Capture the cell that displays the provided text and extract its (X, Y) central coordinate. 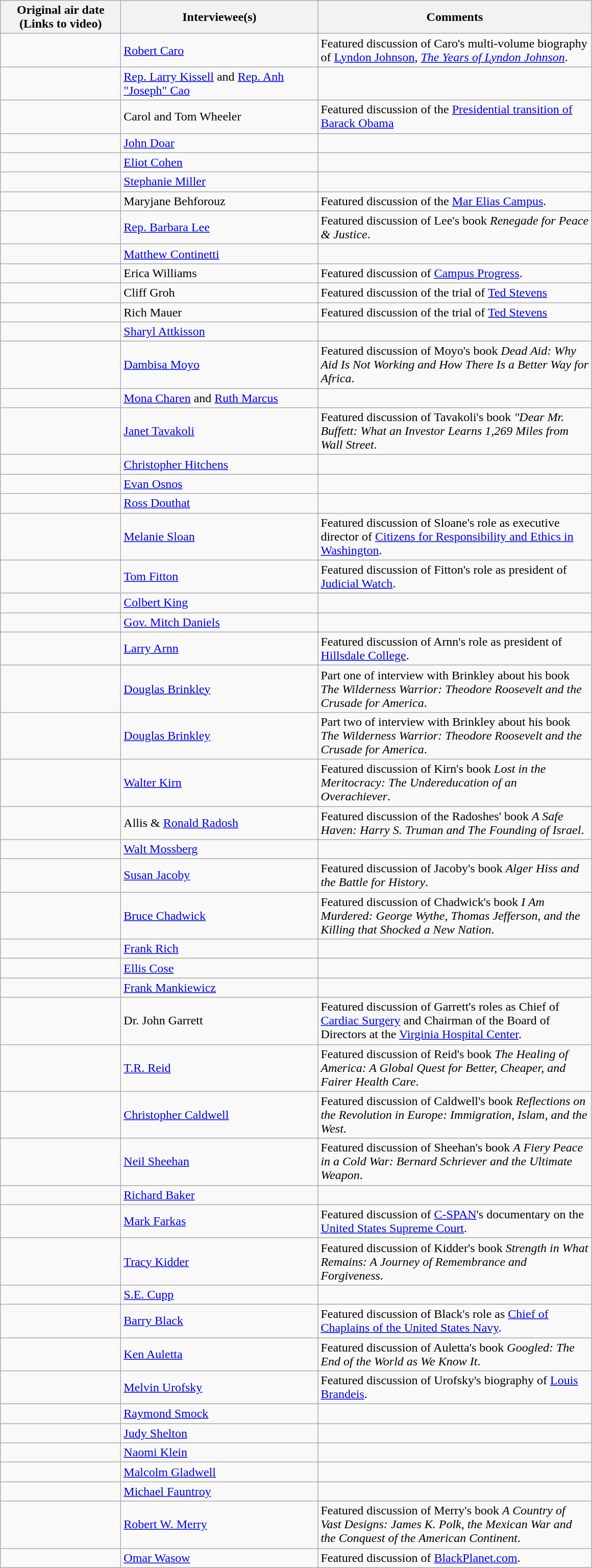
Featured discussion of Campus Progress. (455, 273)
Naomi Klein (219, 1453)
Richard Baker (219, 1195)
Gov. Mitch Daniels (219, 622)
Featured discussion of the Radoshes' book A Safe Haven: Harry S. Truman and The Founding of Israel. (455, 823)
Featured discussion of Moyo's book Dead Aid: Why Aid Is Not Working and How There Is a Better Way for Africa. (455, 365)
Colbert King (219, 603)
Original air date(Links to video) (61, 17)
Interviewee(s) (219, 17)
Featured discussion of Kidder's book Strength in What Remains: A Journey of Remembrance and Forgiveness. (455, 1261)
Featured discussion of C-SPAN's documentary on the United States Supreme Court. (455, 1221)
Featured discussion of Caro's multi-volume biography of Lyndon Johnson, The Years of Lyndon Johnson. (455, 50)
Rich Mauer (219, 312)
Featured discussion of Urofsky's biography of Louis Brandeis. (455, 1387)
Mark Farkas (219, 1221)
Featured discussion of Tavakoli's book "Dear Mr. Buffett: What an Investor Learns 1,269 Miles from Wall Street. (455, 431)
Malcolm Gladwell (219, 1472)
Erica Williams (219, 273)
Featured discussion of Caldwell's book Reflections on the Revolution in Europe: Immigration, Islam, and the West. (455, 1115)
Featured discussion of Merry's book A Country of Vast Designs: James K. Polk, the Mexican War and the Conquest of the American Continent. (455, 1525)
Rep. Barbara Lee (219, 228)
Michael Fauntroy (219, 1491)
Matthew Continetti (219, 254)
Featured discussion of Lee's book Renegade for Peace & Justice. (455, 228)
Evan Osnos (219, 484)
Walt Mossberg (219, 849)
John Doar (219, 143)
Bruce Chadwick (219, 916)
Christopher Caldwell (219, 1115)
Featured discussion of BlackPlanet.com. (455, 1558)
Featured discussion of Chadwick's book I Am Murdered: George Wythe, Thomas Jefferson, and the Killing that Shocked a New Nation. (455, 916)
Tracy Kidder (219, 1261)
Eliot Cohen (219, 162)
Comments (455, 17)
Omar Wasow (219, 1558)
Rep. Larry Kissell and Rep. Anh "Joseph" Cao (219, 84)
Frank Rich (219, 949)
Janet Tavakoli (219, 431)
Ross Douthat (219, 503)
Featured discussion of Kirn's book Lost in the Meritocracy: The Undereducation of an Overachiever. (455, 782)
Judy Shelton (219, 1433)
Cliff Groh (219, 292)
Allis & Ronald Radosh (219, 823)
Dr. John Garrett (219, 1021)
Robert Caro (219, 50)
Featured discussion of the Presidential transition of Barack Obama (455, 116)
Barry Black (219, 1321)
Featured discussion of Fitton's role as president of Judicial Watch. (455, 577)
S.E. Cupp (219, 1294)
Mona Charen and Ruth Marcus (219, 398)
Tom Fitton (219, 577)
Raymond Smock (219, 1414)
T.R. Reid (219, 1068)
Ellis Cose (219, 968)
Melanie Sloan (219, 536)
Sharyl Attkisson (219, 332)
Featured discussion of Garrett's roles as Chief of Cardiac Surgery and Chairman of the Board of Directors at the Virginia Hospital Center. (455, 1021)
Robert W. Merry (219, 1525)
Part two of interview with Brinkley about his book The Wilderness Warrior: Theodore Roosevelt and the Crusade for America. (455, 736)
Featured discussion of Black's role as Chief of Chaplains of the United States Navy. (455, 1321)
Neil Sheehan (219, 1162)
Featured discussion of Reid's book The Healing of America: A Global Quest for Better, Cheaper, and Fairer Health Care. (455, 1068)
Maryjane Behforouz (219, 201)
Christopher Hitchens (219, 464)
Carol and Tom Wheeler (219, 116)
Featured discussion of Arnn's role as president of Hillsdale College. (455, 648)
Larry Arnn (219, 648)
Featured discussion of Auletta's book Googled: The End of the World as We Know It. (455, 1354)
Dambisa Moyo (219, 365)
Frank Mankiewicz (219, 988)
Ken Auletta (219, 1354)
Stephanie Miller (219, 182)
Walter Kirn (219, 782)
Part one of interview with Brinkley about his book The Wilderness Warrior: Theodore Roosevelt and the Crusade for America. (455, 689)
Featured discussion of the Mar Elias Campus. (455, 201)
Featured discussion of Sheehan's book A Fiery Peace in a Cold War: Bernard Schriever and the Ultimate Weapon. (455, 1162)
Susan Jacoby (219, 876)
Featured discussion of Sloane's role as executive director of Citizens for Responsibility and Ethics in Washington. (455, 536)
Melvin Urofsky (219, 1387)
Featured discussion of Jacoby's book Alger Hiss and the Battle for History. (455, 876)
